Provide the (X, Y) coordinate of the cell's center where the given text is located.  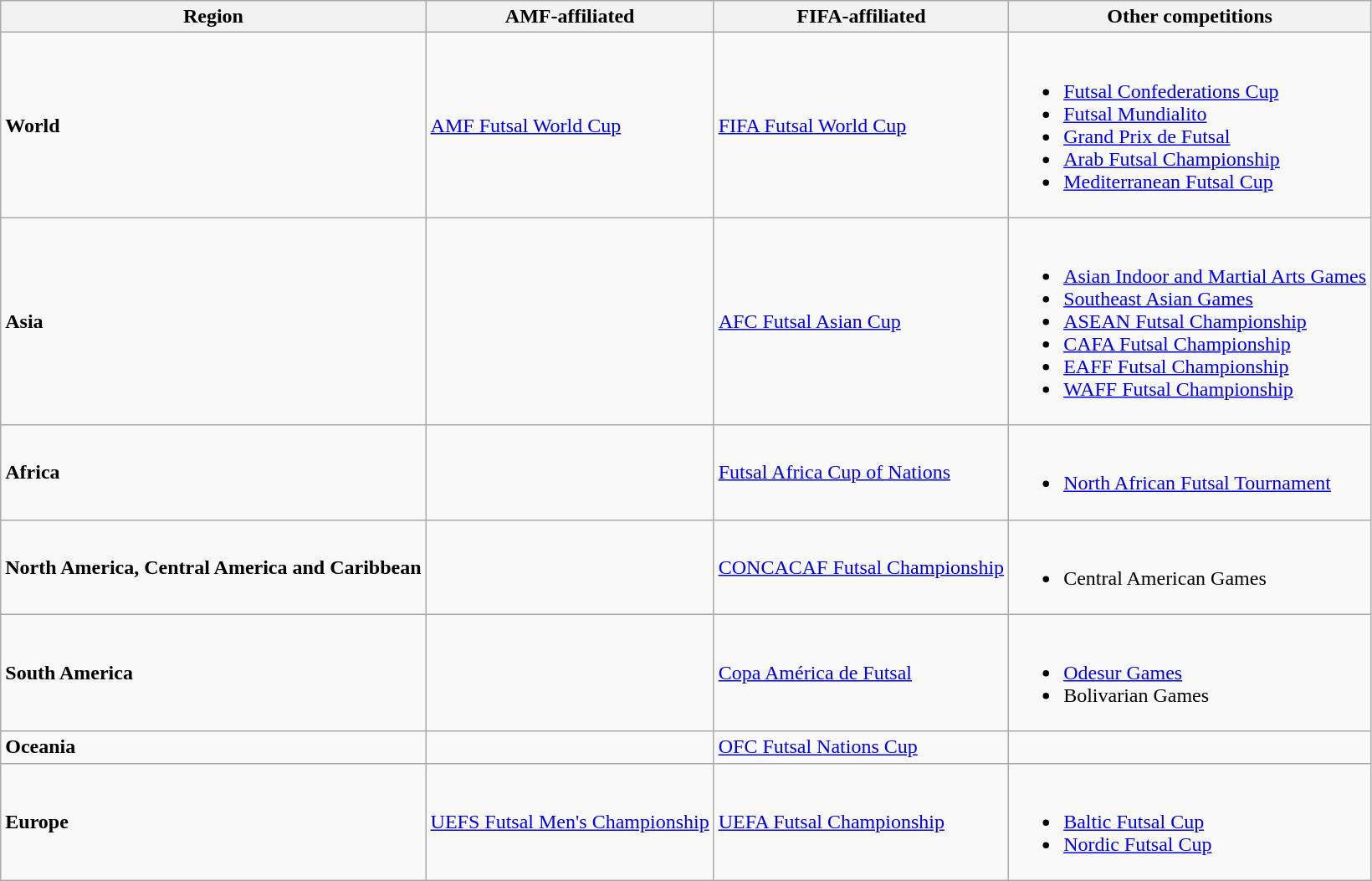
North African Futsal Tournament (1190, 472)
World (213, 125)
Copa América de Futsal (861, 673)
Africa (213, 472)
AMF-affiliated (570, 17)
UEFS Futsal Men's Championship (570, 822)
Region (213, 17)
OFC Futsal Nations Cup (861, 747)
AMF Futsal World Cup (570, 125)
South America (213, 673)
Asia (213, 321)
Futsal Africa Cup of Nations (861, 472)
Futsal Confederations CupFutsal MundialitoGrand Prix de FutsalArab Futsal ChampionshipMediterranean Futsal Cup (1190, 125)
Baltic Futsal CupNordic Futsal Cup (1190, 822)
Odesur GamesBolivarian Games (1190, 673)
FIFA Futsal World Cup (861, 125)
AFC Futsal Asian Cup (861, 321)
Central American Games (1190, 567)
Other competitions (1190, 17)
Oceania (213, 747)
CONCACAF Futsal Championship (861, 567)
North America, Central America and Caribbean (213, 567)
UEFA Futsal Championship (861, 822)
FIFA-affiliated (861, 17)
Europe (213, 822)
